Find where the given text appears and provide that cell's center as [X, Y] coordinate. 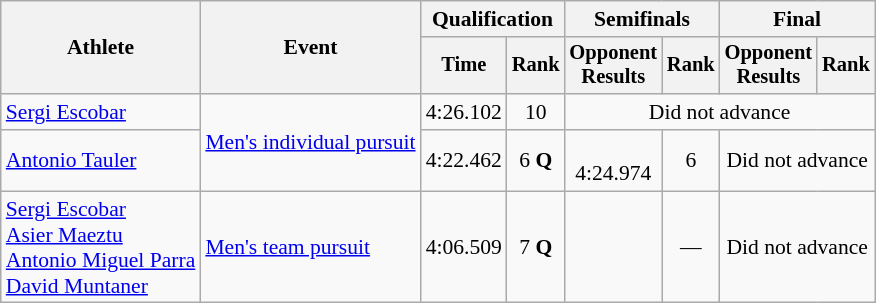
6 [691, 160]
Sergi EscobarAsier MaeztuAntonio Miguel ParraDavid Muntaner [101, 247]
4:06.509 [464, 247]
Antonio Tauler [101, 160]
— [691, 247]
4:24.974 [614, 160]
6 Q [536, 160]
10 [536, 112]
Qualification [493, 19]
Semifinals [642, 19]
Sergi Escobar [101, 112]
Final [798, 19]
Event [310, 48]
4:26.102 [464, 112]
7 Q [536, 247]
Athlete [101, 48]
Time [464, 66]
4:22.462 [464, 160]
Men's individual pursuit [310, 142]
Men's team pursuit [310, 247]
